From the cell containing the given text, extract its center point as (X, Y) coordinate. 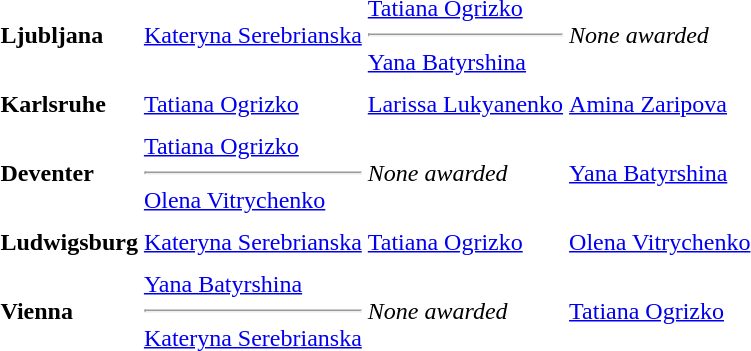
Tatiana Ogrizko Olena Vitrychenko (252, 173)
Kateryna Serebrianska (252, 242)
Larissa Lukyanenko (465, 104)
None awarded (465, 173)
